Capture the cell that displays the provided text and extract its (X, Y) central coordinate. 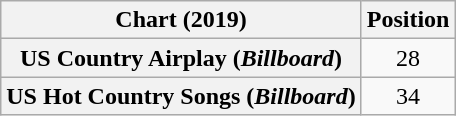
Chart (2019) (181, 20)
US Hot Country Songs (Billboard) (181, 96)
28 (408, 58)
Position (408, 20)
US Country Airplay (Billboard) (181, 58)
34 (408, 96)
